Output the (x, y) coordinate of the center of the cell containing the given text.  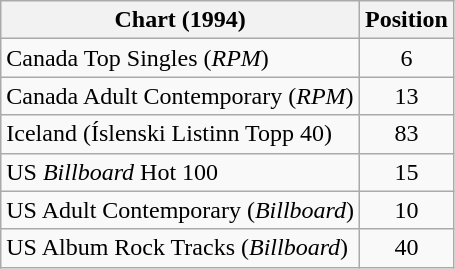
Chart (1994) (180, 20)
US Album Rock Tracks (Billboard) (180, 248)
15 (407, 172)
6 (407, 58)
40 (407, 248)
US Adult Contemporary (Billboard) (180, 210)
Iceland (Íslenski Listinn Topp 40) (180, 134)
13 (407, 96)
83 (407, 134)
Position (407, 20)
US Billboard Hot 100 (180, 172)
Canada Adult Contemporary (RPM) (180, 96)
10 (407, 210)
Canada Top Singles (RPM) (180, 58)
